Output the (x, y) coordinate of the center of the cell containing the given text.  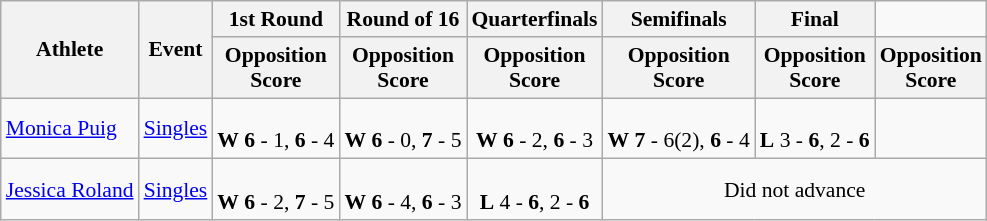
W 6 - 4, 6 - 3 (402, 190)
Monica Puig (70, 128)
W 6 - 2, 7 - 5 (276, 190)
W 7 - 6(2), 6 - 4 (679, 128)
Round of 16 (402, 19)
1st Round (276, 19)
L 3 - 6, 2 - 6 (815, 128)
Jessica Roland (70, 190)
Final (815, 19)
L 4 - 6, 2 - 6 (534, 190)
Quarterfinals (534, 19)
Did not advance (795, 190)
W 6 - 2, 6 - 3 (534, 128)
W 6 - 1, 6 - 4 (276, 128)
Event (176, 50)
W 6 - 0, 7 - 5 (402, 128)
Semifinals (679, 19)
Athlete (70, 50)
